Locate the cell with the specified text and output its [X, Y] center coordinate. 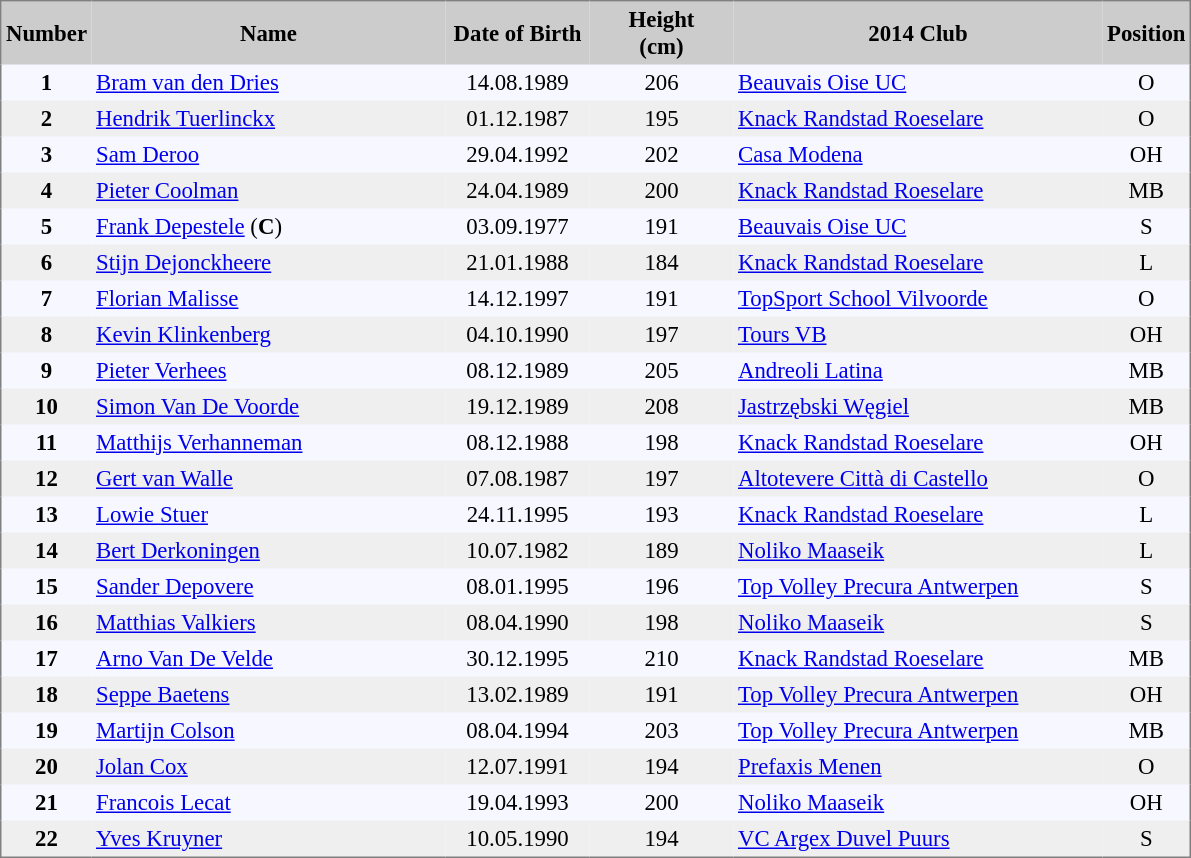
4 [46, 190]
Arno Van De Velde [269, 658]
17 [46, 658]
2 [46, 118]
15 [46, 586]
195 [662, 118]
184 [662, 262]
205 [662, 370]
Hendrik Tuerlinckx [269, 118]
Matthias Valkiers [269, 622]
1 [46, 82]
Kevin Klinkenberg [269, 334]
08.04.1994 [518, 730]
Prefaxis Menen [918, 766]
Tours VB [918, 334]
Gert van Walle [269, 478]
01.12.1987 [518, 118]
202 [662, 154]
12 [46, 478]
10 [46, 406]
13.02.1989 [518, 694]
Pieter Verhees [269, 370]
210 [662, 658]
196 [662, 586]
10.07.1982 [518, 550]
Andreoli Latina [918, 370]
Matthijs Verhanneman [269, 442]
21 [46, 802]
3 [46, 154]
Frank Depestele (C) [269, 226]
Sander Depovere [269, 586]
11 [46, 442]
Casa Modena [918, 154]
07.08.1987 [518, 478]
21.01.1988 [518, 262]
08.01.1995 [518, 586]
Florian Malisse [269, 298]
Name [269, 33]
Sam Deroo [269, 154]
10.05.1990 [518, 838]
Martijn Colson [269, 730]
14.12.1997 [518, 298]
19.12.1989 [518, 406]
03.09.1977 [518, 226]
2014 Club [918, 33]
14 [46, 550]
Jolan Cox [269, 766]
18 [46, 694]
Simon Van De Voorde [269, 406]
14.08.1989 [518, 82]
Francois Lecat [269, 802]
Position [1146, 33]
Seppe Baetens [269, 694]
8 [46, 334]
5 [46, 226]
16 [46, 622]
Bert Derkoningen [269, 550]
24.11.1995 [518, 514]
08.12.1989 [518, 370]
Altotevere Città di Castello [918, 478]
6 [46, 262]
Pieter Coolman [269, 190]
Date of Birth [518, 33]
13 [46, 514]
Lowie Stuer [269, 514]
7 [46, 298]
08.04.1990 [518, 622]
24.04.1989 [518, 190]
19.04.1993 [518, 802]
29.04.1992 [518, 154]
Stijn Dejonckheere [269, 262]
30.12.1995 [518, 658]
TopSport School Vilvoorde [918, 298]
203 [662, 730]
04.10.1990 [518, 334]
VC Argex Duvel Puurs [918, 838]
189 [662, 550]
08.12.1988 [518, 442]
20 [46, 766]
208 [662, 406]
9 [46, 370]
22 [46, 838]
Jastrzębski Węgiel [918, 406]
Height(cm) [662, 33]
Bram van den Dries [269, 82]
193 [662, 514]
Yves Kruyner [269, 838]
19 [46, 730]
206 [662, 82]
Number [46, 33]
12.07.1991 [518, 766]
